Scan for the cell matching the given text and deliver its (x, y) coordinate at center. 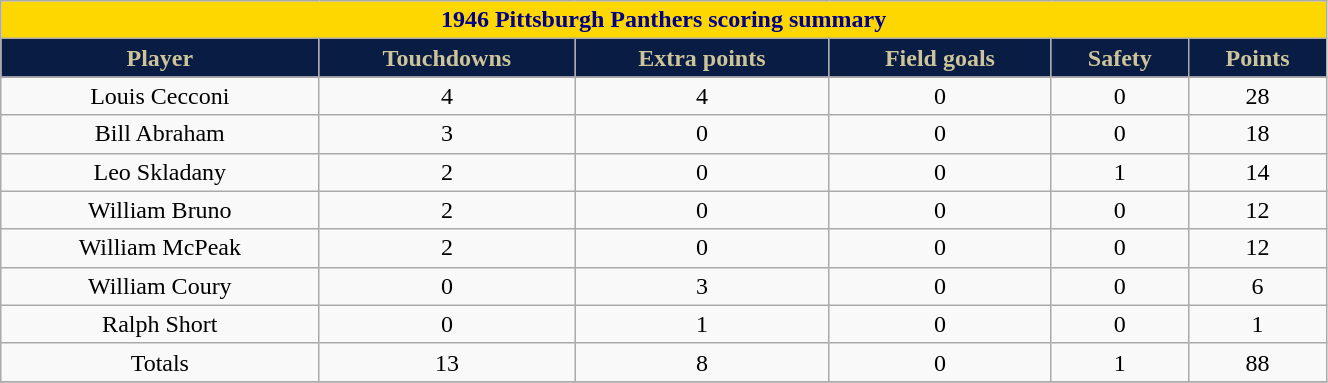
Field goals (940, 58)
Louis Cecconi (160, 96)
Leo Skladany (160, 172)
6 (1258, 286)
Totals (160, 362)
88 (1258, 362)
Points (1258, 58)
Safety (1120, 58)
Bill Abraham (160, 134)
28 (1258, 96)
Ralph Short (160, 324)
Extra points (702, 58)
8 (702, 362)
1946 Pittsburgh Panthers scoring summary (664, 20)
William Bruno (160, 210)
Player (160, 58)
14 (1258, 172)
18 (1258, 134)
13 (447, 362)
Touchdowns (447, 58)
William Coury (160, 286)
William McPeak (160, 248)
